Locate the cell with the specified text and output its (x, y) center coordinate. 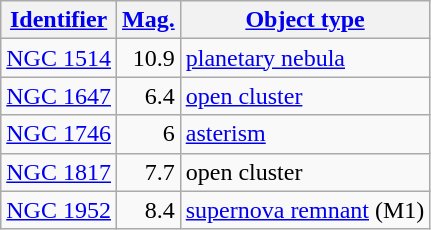
supernova remnant (M1) (305, 210)
planetary nebula (305, 58)
6.4 (148, 96)
NGC 1817 (59, 172)
asterism (305, 134)
10.9 (148, 58)
Object type (305, 20)
NGC 1746 (59, 134)
6 (148, 134)
8.4 (148, 210)
NGC 1514 (59, 58)
NGC 1647 (59, 96)
Identifier (59, 20)
Mag. (148, 20)
7.7 (148, 172)
NGC 1952 (59, 210)
